Detect which cell encompasses the target text, then output its (x, y) center coordinate. 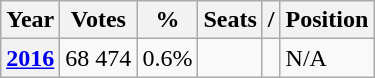
2016 (30, 58)
0.6% (168, 58)
N/A (327, 58)
/ (271, 20)
Position (327, 20)
Votes (98, 20)
Year (30, 20)
68 474 (98, 58)
% (168, 20)
Seats (230, 20)
